Determine the (X, Y) coordinate at the center of the cell enclosing the given text.  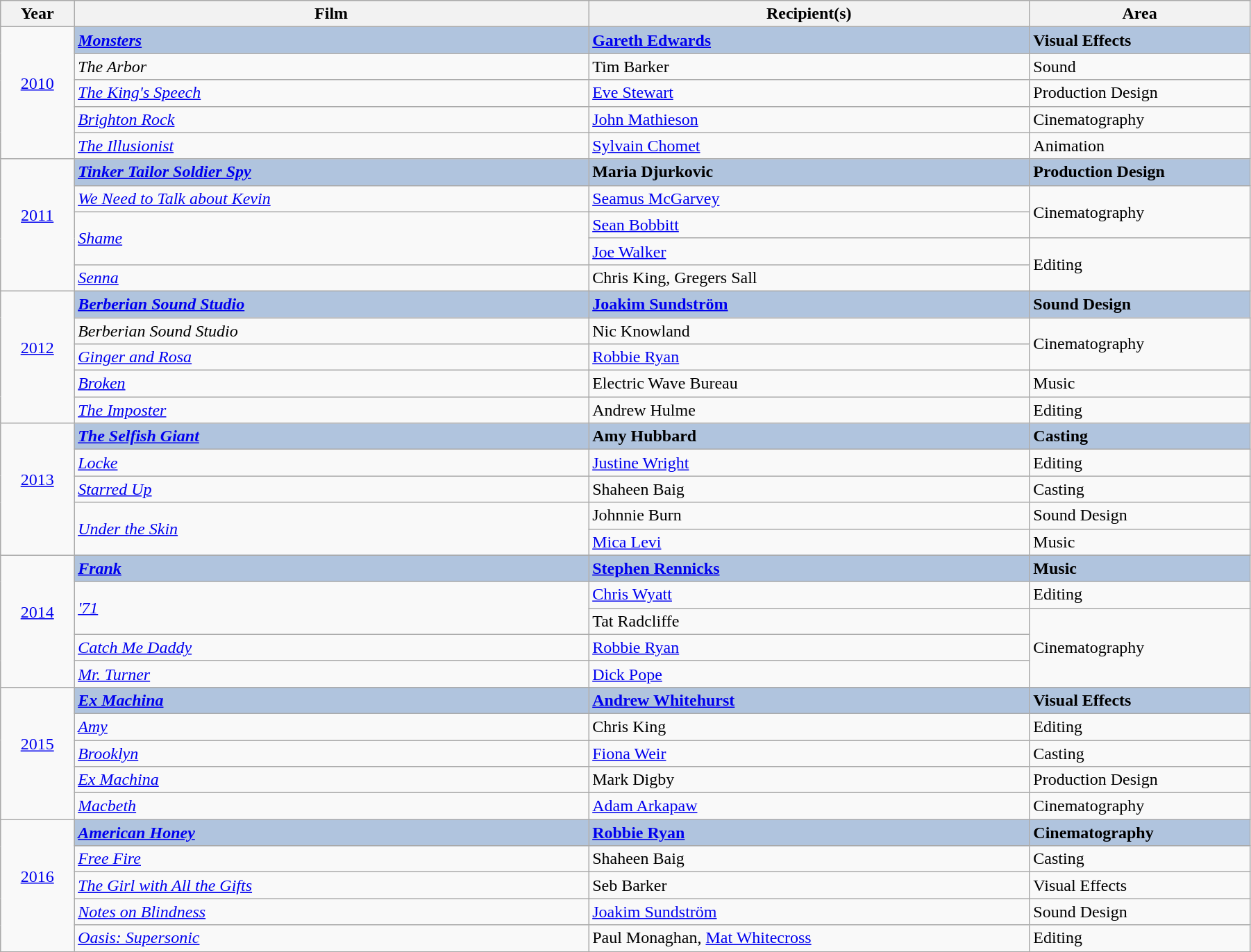
Macbeth (332, 806)
Sound (1140, 67)
American Honey (332, 833)
Chris King (809, 726)
Catch Me Daddy (332, 647)
Eve Stewart (809, 93)
Dick Pope (809, 674)
Johnnie Burn (809, 516)
Sean Bobbitt (809, 225)
Chris Wyatt (809, 595)
Joe Walker (809, 251)
The Arbor (332, 67)
The Imposter (332, 410)
Stephen Rennicks (809, 568)
The King's Speech (332, 93)
Amy (332, 726)
Oasis: Supersonic (332, 938)
Ginger and Rosa (332, 357)
2011 (37, 225)
Notes on Blindness (332, 912)
Area (1140, 14)
'71 (332, 608)
Free Fire (332, 859)
Chris King, Gregers Sall (809, 278)
We Need to Talk about Kevin (332, 198)
Under the Skin (332, 529)
2014 (37, 621)
Seamus McGarvey (809, 198)
Paul Monaghan, Mat Whitecross (809, 938)
Frank (332, 568)
Senna (332, 278)
Recipient(s) (809, 14)
Tinker Tailor Soldier Spy (332, 172)
The Illusionist (332, 146)
2013 (37, 489)
Electric Wave Bureau (809, 384)
Sylvain Chomet (809, 146)
Starred Up (332, 489)
2012 (37, 357)
Seb Barker (809, 885)
Year (37, 14)
Andrew Whitehurst (809, 700)
Andrew Hulme (809, 410)
Mr. Turner (332, 674)
2010 (37, 93)
Film (332, 14)
2015 (37, 753)
Gareth Edwards (809, 40)
John Mathieson (809, 119)
The Girl with All the Gifts (332, 885)
Tat Radcliffe (809, 621)
Justine Wright (809, 463)
Brighton Rock (332, 119)
The Selfish Giant (332, 436)
Maria Djurkovic (809, 172)
Brooklyn (332, 753)
Locke (332, 463)
Monsters (332, 40)
Nic Knowland (809, 331)
Shame (332, 238)
Mark Digby (809, 780)
Animation (1140, 146)
Amy Hubbard (809, 436)
Fiona Weir (809, 753)
Adam Arkapaw (809, 806)
Tim Barker (809, 67)
2016 (37, 885)
Mica Levi (809, 542)
Broken (332, 384)
